Pinpoint the cell where the given text exists, returning its (x, y) midpoint coordinate. 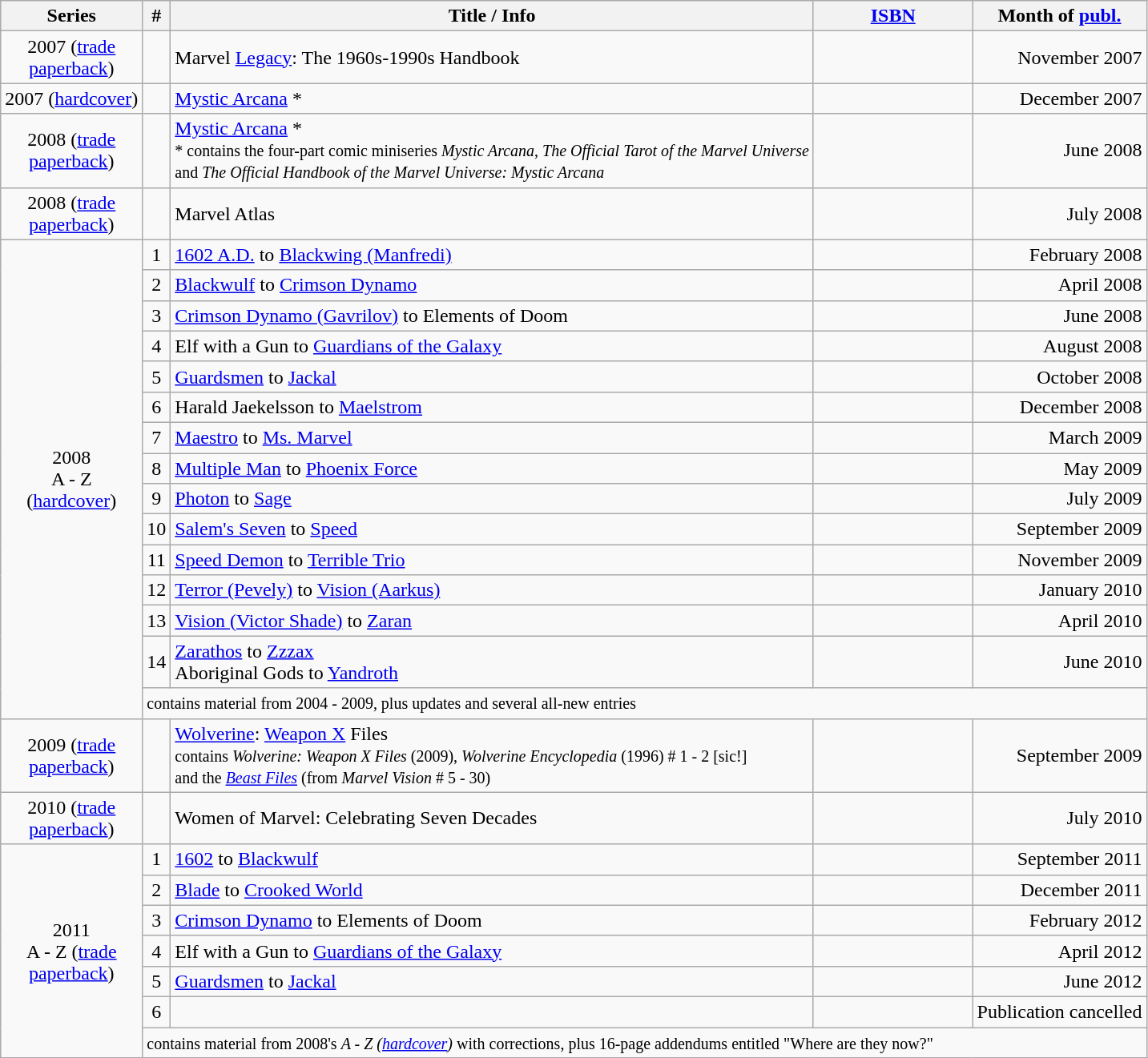
ISBN (892, 16)
February 2012 (1059, 920)
2009 (trade paperback) (72, 755)
2011A - Z (trade paperback) (72, 951)
Blade to Crooked World (492, 890)
Multiple Man to Phoenix Force (492, 469)
Zarathos to ZzzaxAboriginal Gods to Yandroth (492, 662)
2007 (hardcover) (72, 99)
contains material from 2008's A - Z (hardcover) with corrections, plus 16-page addendums entitled "Where are they now?" (644, 1042)
Maestro to Ms. Marvel (492, 437)
12 (157, 590)
June 2012 (1059, 981)
December 2008 (1059, 407)
Blackwulf to Crimson Dynamo (492, 285)
November 2009 (1059, 560)
7 (157, 437)
9 (157, 499)
March 2009 (1059, 437)
Crimson Dynamo (Gavrilov) to Elements of Doom (492, 316)
Crimson Dynamo to Elements of Doom (492, 920)
January 2010 (1059, 590)
Harald Jaekelsson to Maelstrom (492, 407)
May 2009 (1059, 469)
December 2007 (1059, 99)
April 2008 (1059, 285)
July 2010 (1059, 819)
8 (157, 469)
Terror (Pevely) to Vision (Aarkus) (492, 590)
October 2008 (1059, 376)
Vision (Victor Shade) to Zaran (492, 621)
Speed Demon to Terrible Trio (492, 560)
April 2012 (1059, 951)
July 2009 (1059, 499)
2010 (trade paperback) (72, 819)
December 2011 (1059, 890)
Publication cancelled (1059, 1012)
Title / Info (492, 16)
1602 A.D. to Blackwing (Manfredi) (492, 255)
November 2007 (1059, 58)
June 2010 (1059, 662)
April 2010 (1059, 621)
10 (157, 529)
July 2008 (1059, 213)
Mystic Arcana * (492, 99)
September 2011 (1059, 859)
1602 to Blackwulf (492, 859)
contains material from 2004 - 2009, plus updates and several all-new entries (644, 703)
# (157, 16)
13 (157, 621)
August 2008 (1059, 346)
2007 (trade paperback) (72, 58)
February 2008 (1059, 255)
Marvel Atlas (492, 213)
Series (72, 16)
Photon to Sage (492, 499)
14 (157, 662)
Month of publ. (1059, 16)
2008A - Z (hardcover) (72, 479)
11 (157, 560)
Women of Marvel: Celebrating Seven Decades (492, 819)
Marvel Legacy: The 1960s-1990s Handbook (492, 58)
Salem's Seven to Speed (492, 529)
